Provide the (X, Y) coordinate of the cell's center where the given text is located.  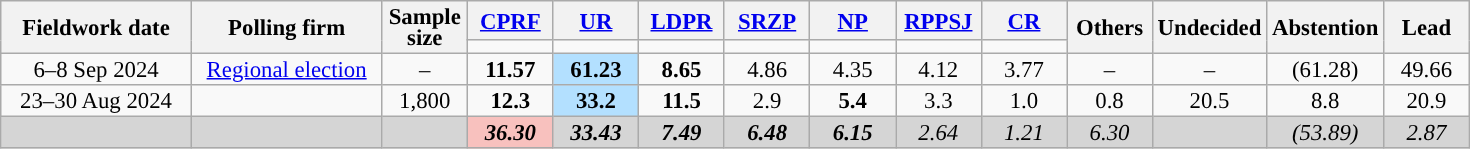
Lead (1427, 28)
8.8 (1326, 101)
61.23 (596, 70)
4.12 (939, 70)
Abstention (1326, 28)
12.3 (511, 101)
SRZP (767, 20)
2.64 (939, 133)
20.9 (1427, 101)
4.35 (853, 70)
2.87 (1427, 133)
CR (1024, 20)
11.5 (682, 101)
3.77 (1024, 70)
RPPSJ (939, 20)
20.5 (1209, 101)
CPRF (511, 20)
7.49 (682, 133)
Samplesize (425, 28)
Fieldwork date (96, 28)
4.86 (767, 70)
8.65 (682, 70)
1,800 (425, 101)
33.43 (596, 133)
36.30 (511, 133)
(53.89) (1326, 133)
Undecided (1209, 28)
NP (853, 20)
6.48 (767, 133)
23–30 Aug 2024 (96, 101)
1.0 (1024, 101)
Polling firm (286, 28)
49.66 (1427, 70)
(61.28) (1326, 70)
11.57 (511, 70)
6–8 Sep 2024 (96, 70)
3.3 (939, 101)
6.15 (853, 133)
Regional election (286, 70)
5.4 (853, 101)
UR (596, 20)
Others (1110, 28)
0.8 (1110, 101)
33.2 (596, 101)
6.30 (1110, 133)
1.21 (1024, 133)
LDPR (682, 20)
2.9 (767, 101)
